Detect which cell encompasses the target text, then output its [x, y] center coordinate. 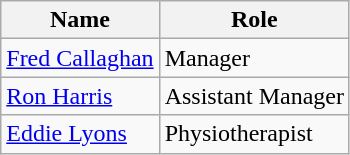
Fred Callaghan [80, 58]
Physiotherapist [254, 134]
Ron Harris [80, 96]
Name [80, 20]
Manager [254, 58]
Assistant Manager [254, 96]
Eddie Lyons [80, 134]
Role [254, 20]
